Return (x, y) of the center of cell containing provided text 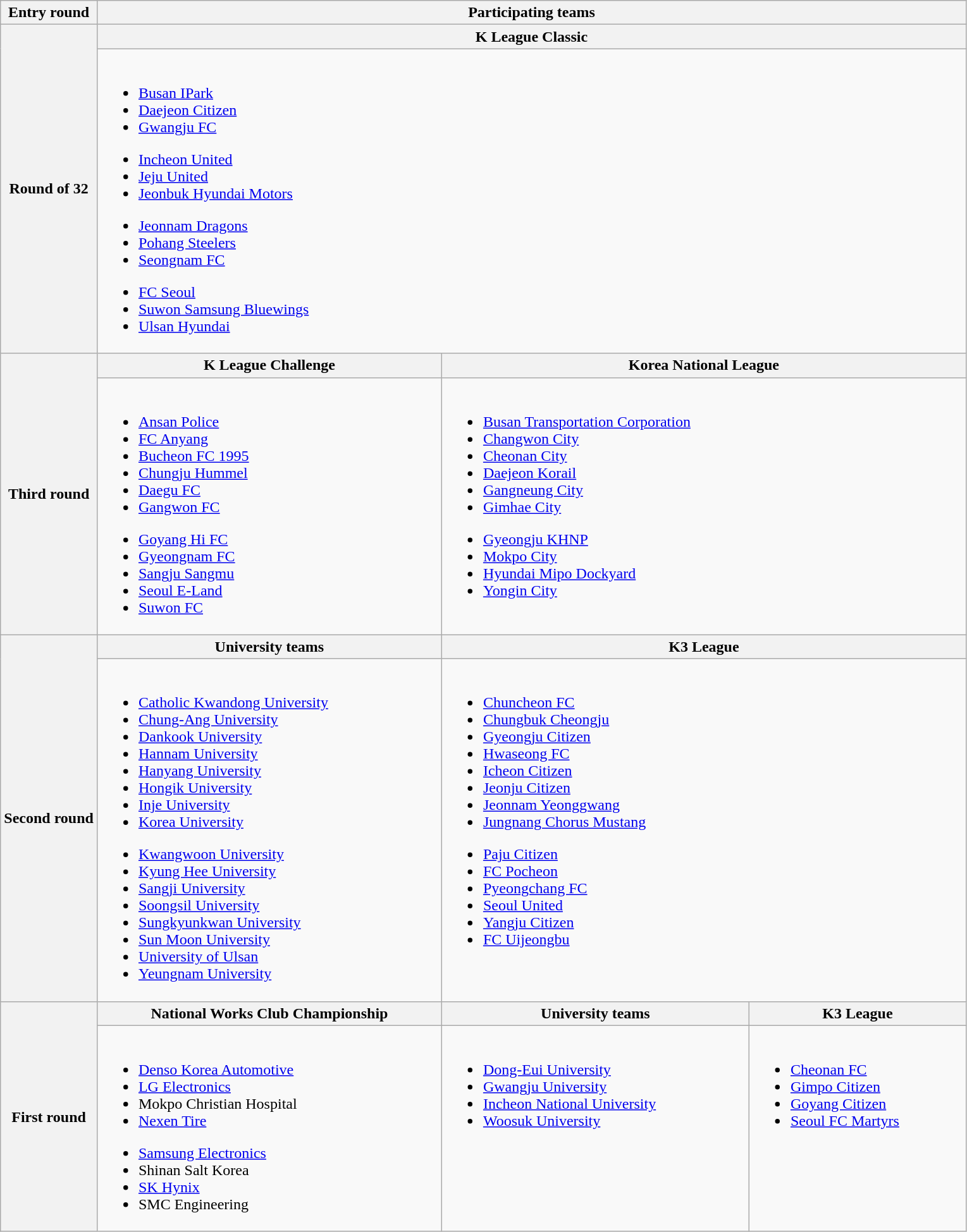
Dong-Eui UniversityGwangju UniversityIncheon National UniversityWoosuk University (595, 1128)
Second round (49, 818)
Denso Korea AutomotiveLG ElectronicsMokpo Christian HospitalNexen TireSamsung ElectronicsShinan Salt KoreaSK HynixSMC Engineering (269, 1128)
First round (49, 1116)
Korea National League (703, 365)
K League Classic (531, 37)
Third round (49, 494)
Entry round (49, 13)
K League Challenge (269, 365)
Participating teams (531, 13)
Ansan PoliceFC AnyangBucheon FC 1995Chungju HummelDaegu FCGangwon FCGoyang Hi FCGyeongnam FCSangju SangmuSeoul E-LandSuwon FC (269, 506)
Round of 32 (49, 189)
Cheonan FCGimpo CitizenGoyang CitizenSeoul FC Martyrs (858, 1128)
National Works Club Championship (269, 1013)
